Find where the given text appears and provide that cell's center as [X, Y] coordinate. 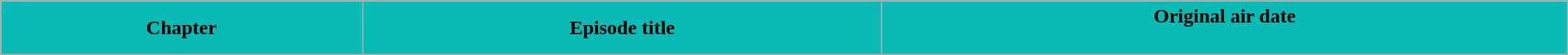
Episode title [622, 28]
Chapter [182, 28]
Original air date [1224, 28]
